For the text-containing cell, return its midpoint in [X, Y] coordinate format. 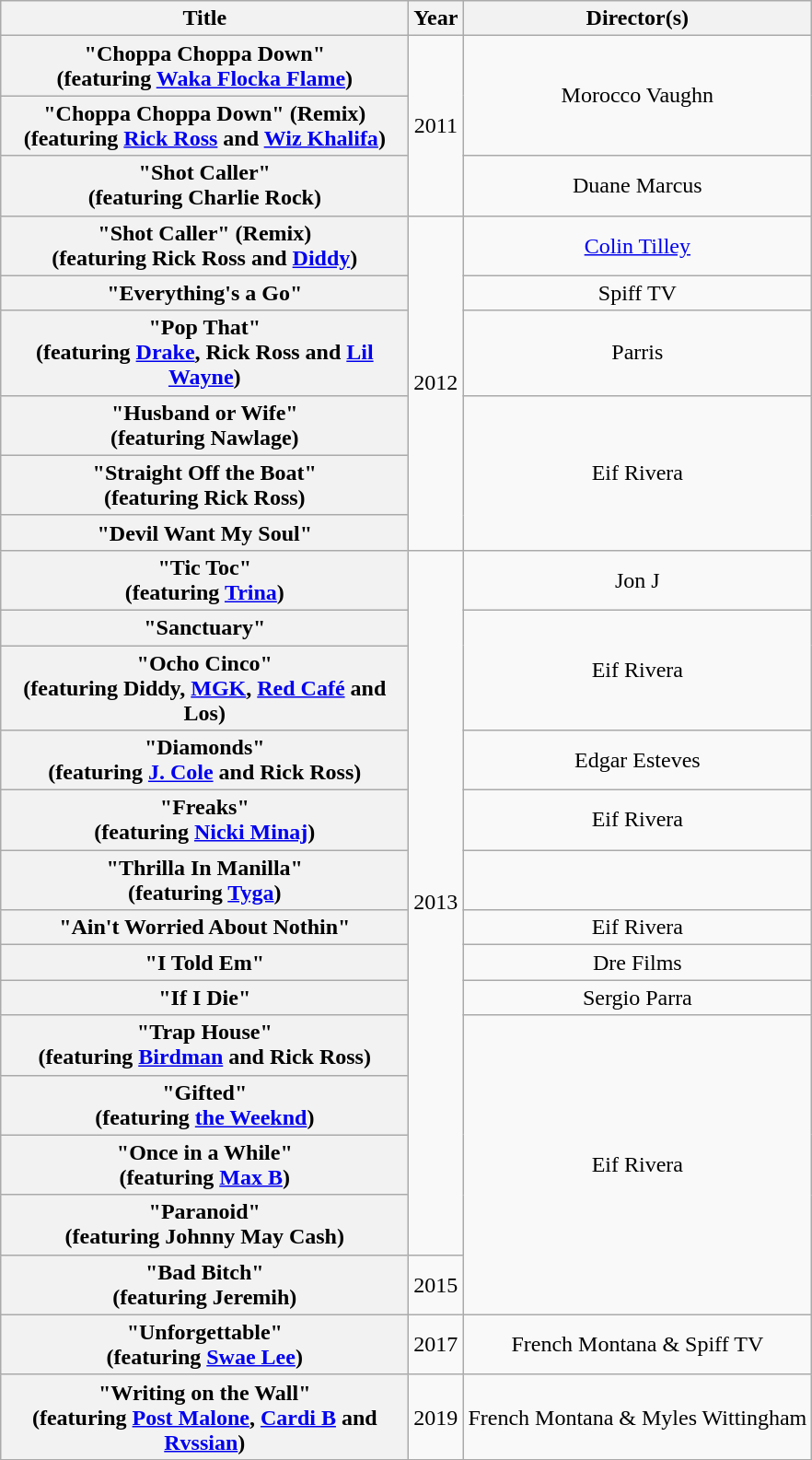
Director(s) [637, 18]
"I Told Em" [204, 963]
"Shot Caller"(featuring Charlie Rock) [204, 186]
Spiff TV [637, 293]
"Choppa Choppa Down" (Remix)(featuring Rick Ross and Wiz Khalifa) [204, 125]
"Unforgettable"(featuring Swae Lee) [204, 1345]
"Devil Want My Soul" [204, 532]
"Diamonds"(featuring J. Cole and Rick Ross) [204, 761]
"Thrilla In Manilla"(featuring Tyga) [204, 881]
2012 [436, 383]
Duane Marcus [637, 186]
Edgar Esteves [637, 761]
Colin Tilley [637, 245]
Parris [637, 353]
French Montana & Myles Wittingham [637, 1417]
"Sanctuary" [204, 627]
"Pop That"(featuring Drake, Rick Ross and Lil Wayne) [204, 353]
"Choppa Choppa Down"(featuring Waka Flocka Flame) [204, 66]
"Husband or Wife"(featuring Nawlage) [204, 426]
2013 [436, 903]
"Shot Caller" (Remix)(featuring Rick Ross and Diddy) [204, 245]
2015 [436, 1284]
"Everything's a Go" [204, 293]
2017 [436, 1345]
"Straight Off the Boat"(featuring Rick Ross) [204, 485]
"Gifted"(featuring the Weeknd) [204, 1105]
"Tic Toc"(featuring Trina) [204, 580]
Dre Films [637, 963]
"Trap House"(featuring Birdman and Rick Ross) [204, 1045]
Year [436, 18]
Jon J [637, 580]
Sergio Parra [637, 998]
2011 [436, 125]
"Paranoid"(featuring Johnny May Cash) [204, 1225]
French Montana & Spiff TV [637, 1345]
"Freaks"(featuring Nicki Minaj) [204, 820]
"Writing on the Wall"(featuring Post Malone, Cardi B and Rvssian) [204, 1417]
"Ain't Worried About Nothin" [204, 928]
2019 [436, 1417]
Title [204, 18]
"Once in a While"(featuring Max B) [204, 1164]
"Ocho Cinco"(featuring Diddy, MGK, Red Café and Los) [204, 687]
"If I Die" [204, 998]
Morocco Vaughn [637, 96]
"Bad Bitch"(featuring Jeremih) [204, 1284]
